Determine the [X, Y] coordinate at the center of the cell enclosing the given text.  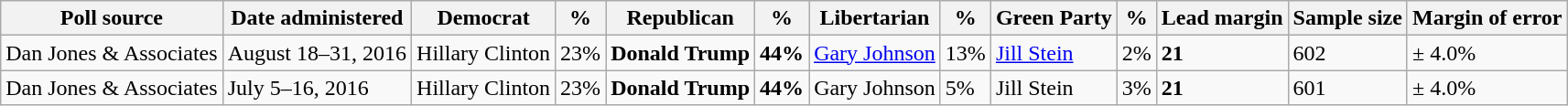
Republican [681, 18]
Libertarian [875, 18]
August 18–31, 2016 [317, 53]
Lead margin [1222, 18]
Democrat [483, 18]
Green Party [1054, 18]
5% [965, 88]
Date administered [317, 18]
13% [965, 53]
602 [1347, 53]
601 [1347, 88]
Margin of error [1487, 18]
Poll source [112, 18]
July 5–16, 2016 [317, 88]
3% [1137, 88]
Sample size [1347, 18]
2% [1137, 53]
